Extract the [X, Y] coordinate from the center of the cell holding the provided text.  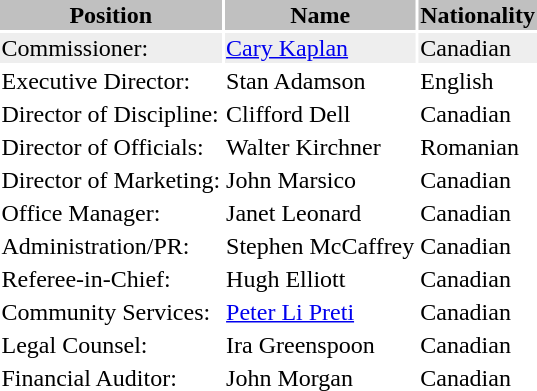
Walter Kirchner [320, 147]
Director of Marketing: [111, 180]
Position [111, 15]
Community Services: [111, 312]
Nationality [478, 15]
Executive Director: [111, 81]
Name [320, 15]
Ira Greenspoon [320, 345]
Office Manager: [111, 213]
Director of Discipline: [111, 114]
Janet Leonard [320, 213]
Legal Counsel: [111, 345]
Romanian [478, 147]
Stan Adamson [320, 81]
Hugh Elliott [320, 279]
John Marsico [320, 180]
Stephen McCaffrey [320, 246]
Peter Li Preti [320, 312]
Director of Officials: [111, 147]
English [478, 81]
Clifford Dell [320, 114]
Referee-in-Chief: [111, 279]
Commissioner: [111, 48]
Cary Kaplan [320, 48]
Administration/PR: [111, 246]
